Identify which cell holds the provided text, then report its [X, Y] central coordinate. 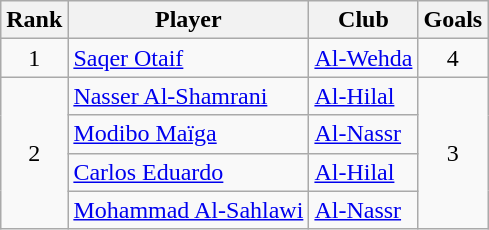
Player [188, 20]
1 [34, 58]
Rank [34, 20]
3 [453, 153]
Saqer Otaif [188, 58]
Al-Wehda [364, 58]
4 [453, 58]
Goals [453, 20]
Nasser Al-Shamrani [188, 96]
2 [34, 153]
Mohammad Al-Sahlawi [188, 210]
Carlos Eduardo [188, 172]
Modibo Maïga [188, 134]
Club [364, 20]
